Return (x, y) of the center of cell containing provided text 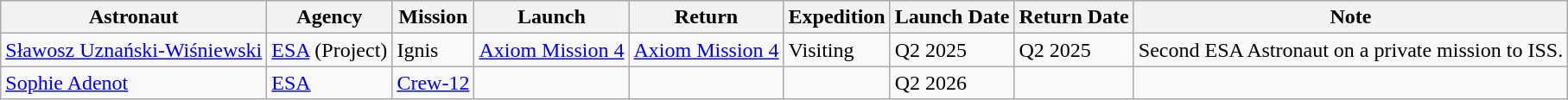
Astronaut (134, 17)
Crew-12 (434, 83)
Expedition (836, 17)
Note (1350, 17)
Sophie Adenot (134, 83)
Return (707, 17)
Mission (434, 17)
Agency (330, 17)
Return Date (1074, 17)
ESA (330, 83)
Visiting (836, 50)
Second ESA Astronaut on a private mission to ISS. (1350, 50)
Q2 2026 (952, 83)
Launch (551, 17)
ESA (Project) (330, 50)
Ignis (434, 50)
Launch Date (952, 17)
Sławosz Uznański-Wiśniewski (134, 50)
